Return (x, y) of the center of cell containing provided text 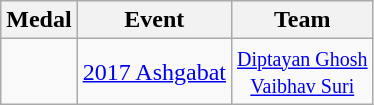
2017 Ashgabat (154, 72)
Team (303, 20)
Event (154, 20)
Medal (39, 20)
Diptayan GhoshVaibhav Suri (303, 72)
